Detect which cell encompasses the target text, then output its [x, y] center coordinate. 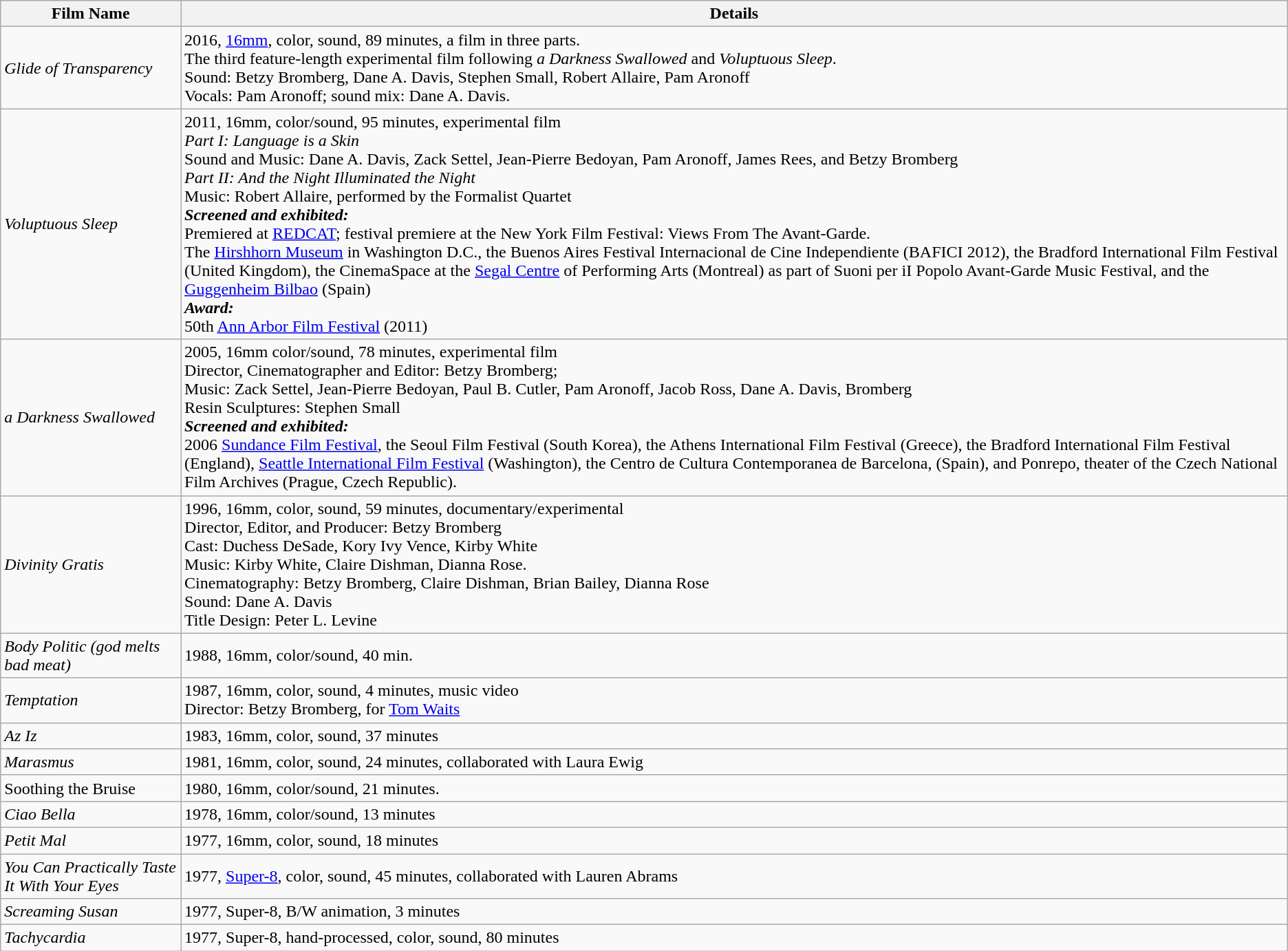
Tachycardia [91, 938]
Soothing the Bruise [91, 788]
Body Politic (god melts bad meat) [91, 655]
1987, 16mm, color, sound, 4 minutes, music videoDirector: Betzy Bromberg, for Tom Waits [735, 701]
Screaming Susan [91, 912]
Divinity Gratis [91, 564]
1977, Super-8, hand-processed, color, sound, 80 minutes [735, 938]
Glide of Transparency [91, 67]
Voluptuous Sleep [91, 224]
Temptation [91, 701]
Marasmus [91, 762]
1988, 16mm, color/sound, 40 min. [735, 655]
Details [735, 14]
1978, 16mm, color/sound, 13 minutes [735, 814]
1977, Super-8, color, sound, 45 minutes, collaborated with Lauren Abrams [735, 875]
Petit Mal [91, 840]
1983, 16mm, color, sound, 37 minutes [735, 736]
Ciao Bella [91, 814]
1977, Super-8, B/W animation, 3 minutes [735, 912]
1980, 16mm, color/sound, 21 minutes. [735, 788]
Az Iz [91, 736]
1981, 16mm, color, sound, 24 minutes, collaborated with Laura Ewig [735, 762]
Film Name [91, 14]
a Darkness Swallowed [91, 417]
You Can Practically Taste It With Your Eyes [91, 875]
1977, 16mm, color, sound, 18 minutes [735, 840]
